Extract the [x, y] coordinate from the center of the cell holding the provided text.  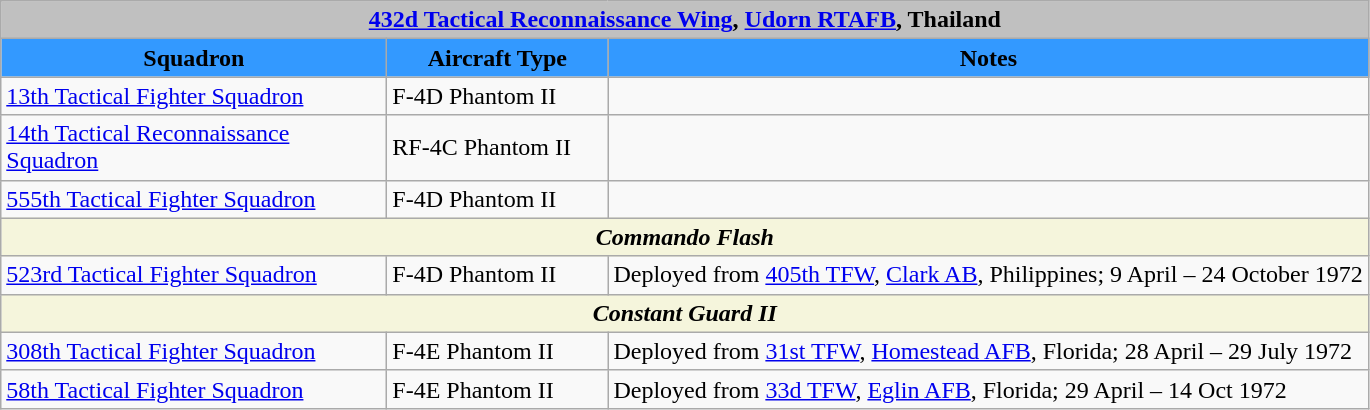
13th Tactical Fighter Squadron [194, 96]
Deployed from 33d TFW, Eglin AFB, Florida; 29 April – 14 Oct 1972 [988, 389]
Deployed from 31st TFW, Homestead AFB, Florida; 28 April – 29 July 1972 [988, 351]
432d Tactical Reconnaissance Wing, Udorn RTAFB, Thailand [685, 20]
Squadron [194, 58]
Commando Flash [685, 237]
308th Tactical Fighter Squadron [194, 351]
Deployed from 405th TFW, Clark AB, Philippines; 9 April – 24 October 1972 [988, 275]
Notes [988, 58]
523rd Tactical Fighter Squadron [194, 275]
58th Tactical Fighter Squadron [194, 389]
14th Tactical Reconnaissance Squadron [194, 148]
555th Tactical Fighter Squadron [194, 199]
Aircraft Type [498, 58]
RF-4C Phantom II [498, 148]
Constant Guard II [685, 313]
